Capture the cell that displays the provided text and extract its (x, y) central coordinate. 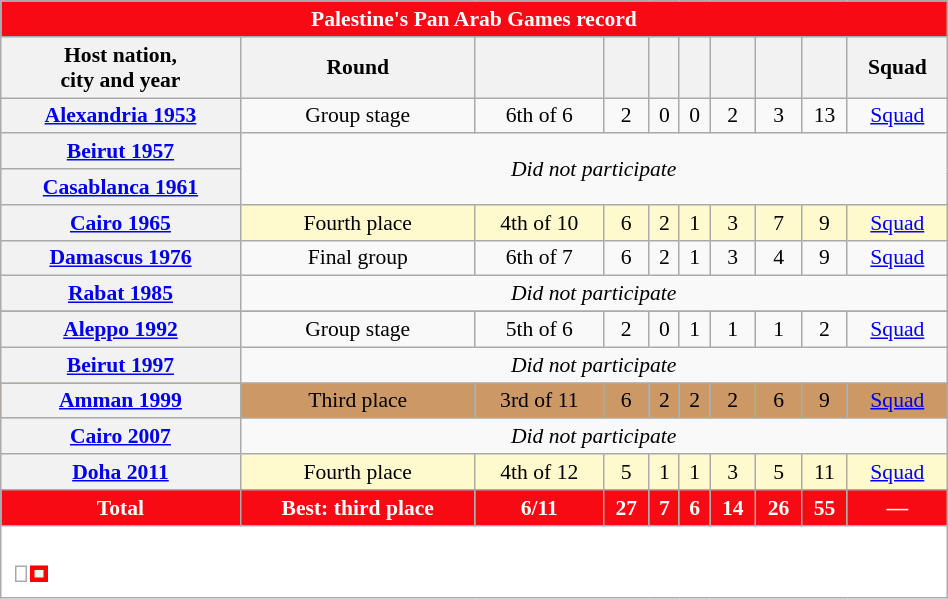
Palestine's Pan Arab Games record (474, 19)
Rabat 1985 (120, 294)
5th of 6 (539, 330)
— (897, 508)
Alexandria 1953 (120, 116)
Third place (358, 401)
Damascus 1976 (120, 258)
Host nation, city and year (120, 68)
6th of 7 (539, 258)
Cairo 2007 (120, 437)
11 (825, 472)
Beirut 1957 (120, 152)
Total (120, 508)
3rd of 11 (539, 401)
Doha 2011 (120, 472)
4th of 12 (539, 472)
Casablanca 1961 (120, 187)
6th of 6 (539, 116)
4 (779, 258)
27 (626, 508)
Round (358, 68)
13 (825, 116)
Amman 1999 (120, 401)
Cairo 1965 (120, 223)
4th of 10 (539, 223)
26 (779, 508)
Aleppo 1992 (120, 330)
Final group (358, 258)
6/11 (539, 508)
Best: third place (358, 508)
Beirut 1997 (120, 365)
55 (825, 508)
14 (733, 508)
